Pinpoint the cell where the given text exists, returning its [X, Y] midpoint coordinate. 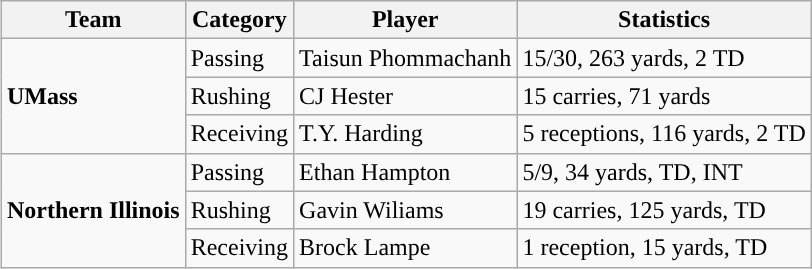
19 carries, 125 yards, TD [664, 210]
Player [406, 20]
UMass [93, 96]
CJ Hester [406, 96]
15 carries, 71 yards [664, 96]
T.Y. Harding [406, 134]
Brock Lampe [406, 248]
Gavin Wiliams [406, 210]
Ethan Hampton [406, 172]
Category [239, 20]
Northern Illinois [93, 210]
5/9, 34 yards, TD, INT [664, 172]
Team [93, 20]
1 reception, 15 yards, TD [664, 248]
Statistics [664, 20]
5 receptions, 116 yards, 2 TD [664, 134]
Taisun Phommachanh [406, 58]
15/30, 263 yards, 2 TD [664, 58]
